Detect which cell encompasses the target text, then output its [X, Y] center coordinate. 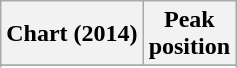
Peakposition [189, 34]
Chart (2014) [72, 34]
